Return the (X, Y) coordinate for the center point of the cell that contains the specified text.  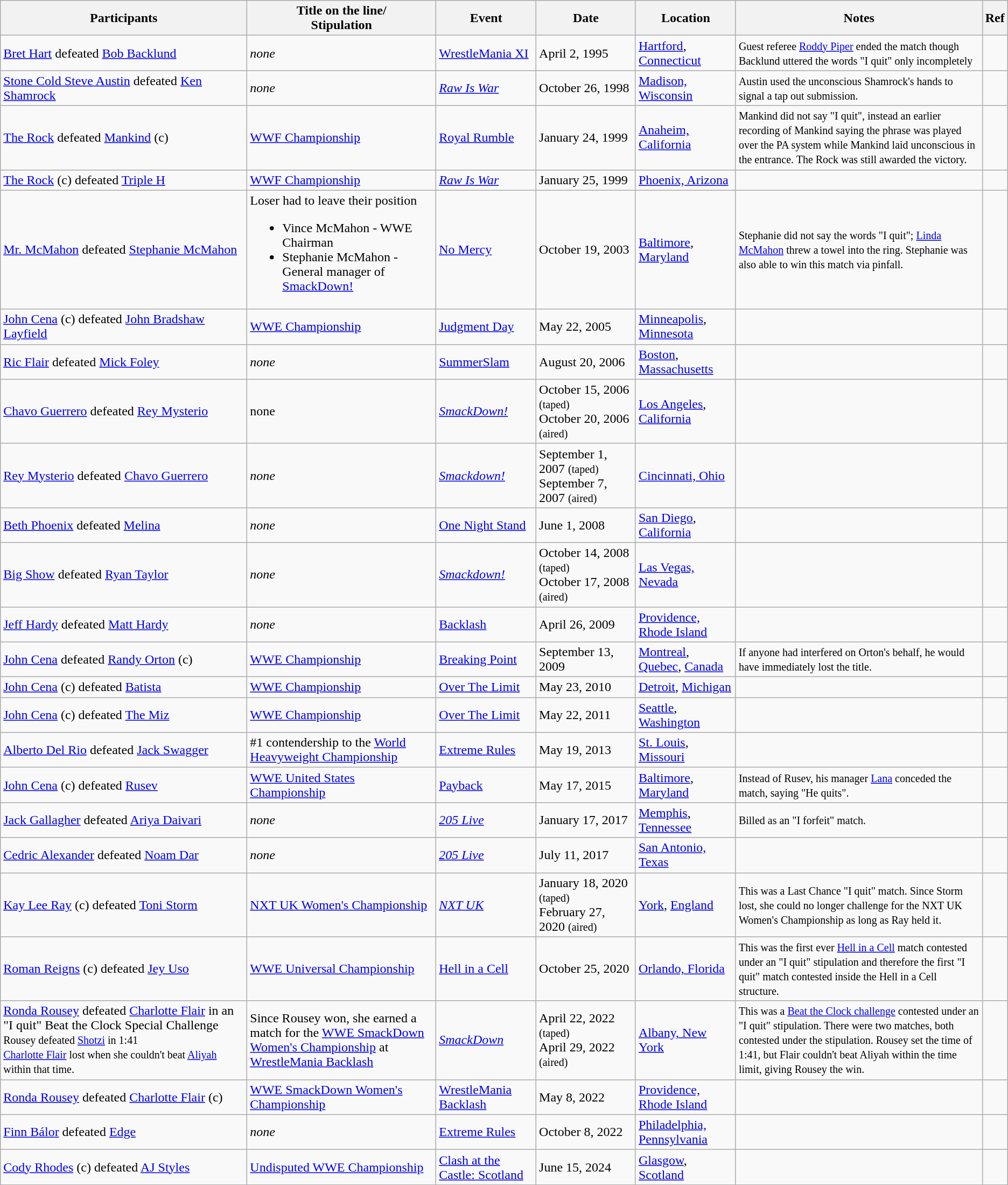
Breaking Point (486, 659)
WWE Universal Championship (341, 968)
Memphis, Tennessee (685, 820)
October 15, 2006 (taped)October 20, 2006 (aired) (586, 412)
Hartford, Connecticut (685, 53)
May 17, 2015 (586, 785)
#1 contendership to the World Heavyweight Championship (341, 750)
Payback (486, 785)
October 8, 2022 (586, 1132)
SummerSlam (486, 362)
Philadelphia, Pennsylvania (685, 1132)
Cincinnati, Ohio (685, 475)
Stephanie did not say the words "I quit"; Linda McMahon threw a towel into the ring. Stephanie was also able to win this match via pinfall. (859, 250)
April 22, 2022 (taped)April 29, 2022 (aired) (586, 1040)
No Mercy (486, 250)
WWE SmackDown Women's Championship (341, 1097)
Los Angeles, California (685, 412)
Chavo Guerrero defeated Rey Mysterio (124, 412)
Undisputed WWE Championship (341, 1167)
Location (685, 18)
August 20, 2006 (586, 362)
John Cena (c) defeated Batista (124, 687)
Guest referee Roddy Piper ended the match though Backlund uttered the words "I quit" only incompletely (859, 53)
April 2, 1995 (586, 53)
Finn Bálor defeated Edge (124, 1132)
York, England (685, 905)
The Rock (c) defeated Triple H (124, 180)
May 8, 2022 (586, 1097)
Roman Reigns (c) defeated Jey Uso (124, 968)
Cedric Alexander defeated Noam Dar (124, 855)
This was a Last Chance "I quit" match. Since Storm lost, she could no longer challenge for the NXT UK Women's Championship as long as Ray held it. (859, 905)
January 25, 1999 (586, 180)
July 11, 2017 (586, 855)
Boston, Massachusetts (685, 362)
Big Show defeated Ryan Taylor (124, 574)
WrestleMania Backlash (486, 1097)
Judgment Day (486, 326)
John Cena (c) defeated John Bradshaw Layfield (124, 326)
NXT UK Women's Championship (341, 905)
September 13, 2009 (586, 659)
WrestleMania XI (486, 53)
Glasgow, Scotland (685, 1167)
Beth Phoenix defeated Melina (124, 525)
NXT UK (486, 905)
Rey Mysterio defeated Chavo Guerrero (124, 475)
Ref (995, 18)
Bret Hart defeated Bob Backlund (124, 53)
May 19, 2013 (586, 750)
May 22, 2011 (586, 715)
January 18, 2020 (taped)February 27, 2020 (aired) (586, 905)
Orlando, Florida (685, 968)
Alberto Del Rio defeated Jack Swagger (124, 750)
October 14, 2008 (taped)October 17, 2008 (aired) (586, 574)
October 25, 2020 (586, 968)
Madison, Wisconsin (685, 88)
Albany, New York (685, 1040)
Kay Lee Ray (c) defeated Toni Storm (124, 905)
Event (486, 18)
Hell in a Cell (486, 968)
Loser had to leave their positionVince McMahon - WWE ChairmanStephanie McMahon - General manager of SmackDown! (341, 250)
John Cena (c) defeated The Miz (124, 715)
John Cena defeated Randy Orton (c) (124, 659)
June 15, 2024 (586, 1167)
May 22, 2005 (586, 326)
Seattle, Washington (685, 715)
October 26, 1998 (586, 88)
September 1, 2007 (taped)September 7, 2007 (aired) (586, 475)
San Antonio, Texas (685, 855)
Notes (859, 18)
Stone Cold Steve Austin defeated Ken Shamrock (124, 88)
Phoenix, Arizona (685, 180)
Royal Rumble (486, 138)
Participants (124, 18)
John Cena (c) defeated Rusev (124, 785)
Las Vegas, Nevada (685, 574)
One Night Stand (486, 525)
Montreal, Quebec, Canada (685, 659)
January 24, 1999 (586, 138)
Since Rousey won, she earned a match for the WWE SmackDown Women's Championship at WrestleMania Backlash (341, 1040)
SmackDown! (486, 412)
SmackDown (486, 1040)
Clash at the Castle: Scotland (486, 1167)
Jeff Hardy defeated Matt Hardy (124, 624)
Title on the line/Stipulation (341, 18)
St. Louis, Missouri (685, 750)
Minneapolis, Minnesota (685, 326)
Detroit, Michigan (685, 687)
October 19, 2003 (586, 250)
Cody Rhodes (c) defeated AJ Styles (124, 1167)
Ric Flair defeated Mick Foley (124, 362)
Mr. McMahon defeated Stephanie McMahon (124, 250)
January 17, 2017 (586, 820)
Date (586, 18)
Jack Gallagher defeated Ariya Daivari (124, 820)
Instead of Rusev, his manager Lana conceded the match, saying "He quits". (859, 785)
April 26, 2009 (586, 624)
San Diego, California (685, 525)
June 1, 2008 (586, 525)
If anyone had interfered on Orton's behalf, he would have immediately lost the title. (859, 659)
Anaheim, California (685, 138)
The Rock defeated Mankind (c) (124, 138)
Austin used the unconscious Shamrock's hands to signal a tap out submission. (859, 88)
Ronda Rousey defeated Charlotte Flair (c) (124, 1097)
WWE United States Championship (341, 785)
Backlash (486, 624)
May 23, 2010 (586, 687)
Billed as an "I forfeit" match. (859, 820)
